Locate the cell with the specified text and output its [x, y] center coordinate. 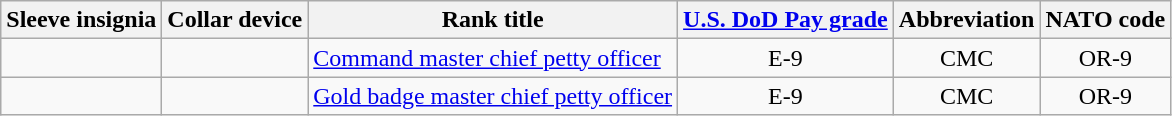
Sleeve insignia [82, 20]
NATO code [1106, 20]
Abbreviation [966, 20]
Collar device [235, 20]
Rank title [493, 20]
U.S. DoD Pay grade [786, 20]
Command master chief petty officer [493, 58]
Gold badge master chief petty officer [493, 96]
